Output the (x, y) coordinate of the center of the cell containing the given text.  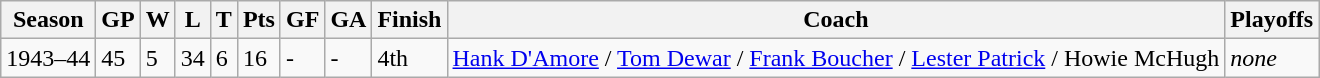
Finish (410, 20)
GP (118, 20)
6 (224, 58)
4th (410, 58)
5 (158, 58)
T (224, 20)
none (1272, 58)
45 (118, 58)
Coach (836, 20)
GA (348, 20)
GF (302, 20)
L (192, 20)
16 (258, 58)
1943–44 (48, 58)
Hank D'Amore / Tom Dewar / Frank Boucher / Lester Patrick / Howie McHugh (836, 58)
W (158, 20)
Pts (258, 20)
34 (192, 58)
Playoffs (1272, 20)
Season (48, 20)
